Return (x, y) of the center of cell containing provided text 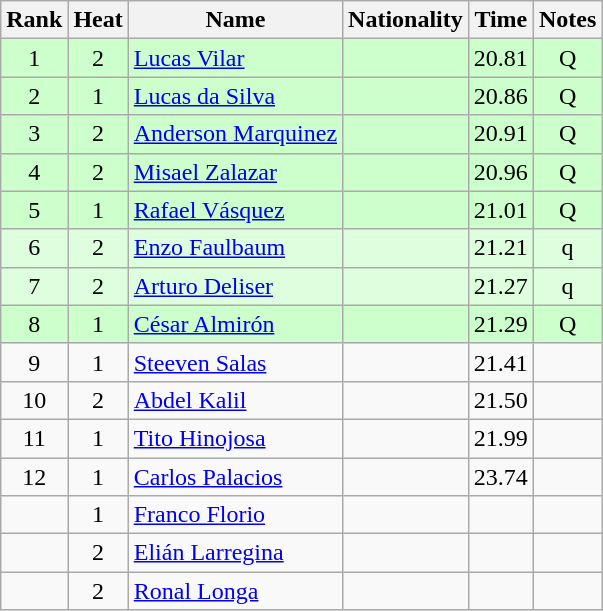
3 (34, 134)
Nationality (406, 20)
23.74 (500, 477)
Ronal Longa (235, 591)
9 (34, 362)
5 (34, 210)
20.86 (500, 96)
Franco Florio (235, 515)
20.91 (500, 134)
Tito Hinojosa (235, 438)
21.29 (500, 324)
21.27 (500, 286)
Notes (567, 20)
Anderson Marquinez (235, 134)
4 (34, 172)
7 (34, 286)
Lucas Vilar (235, 58)
20.96 (500, 172)
10 (34, 400)
11 (34, 438)
21.99 (500, 438)
12 (34, 477)
21.50 (500, 400)
Arturo Deliser (235, 286)
21.41 (500, 362)
Steeven Salas (235, 362)
6 (34, 248)
Abdel Kalil (235, 400)
20.81 (500, 58)
21.01 (500, 210)
Misael Zalazar (235, 172)
César Almirón (235, 324)
Carlos Palacios (235, 477)
Lucas da Silva (235, 96)
Rank (34, 20)
Heat (98, 20)
Rafael Vásquez (235, 210)
Time (500, 20)
8 (34, 324)
Elián Larregina (235, 553)
Enzo Faulbaum (235, 248)
Name (235, 20)
21.21 (500, 248)
